Pinpoint the cell where the given text exists, returning its (X, Y) midpoint coordinate. 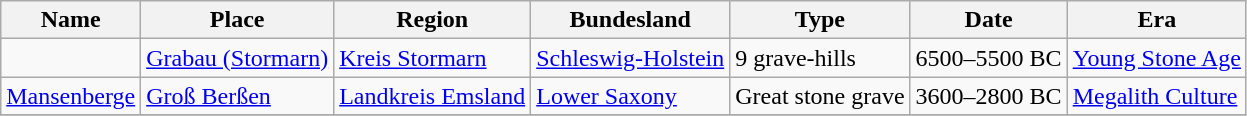
Bundesland (630, 20)
Region (432, 20)
Kreis Stormarn (432, 58)
Great stone grave (820, 96)
Young Stone Age (1156, 58)
Grabau (Stormarn) (238, 58)
6500–5500 BC (988, 58)
Place (238, 20)
Era (1156, 20)
Schleswig-Holstein (630, 58)
Mansenberge (71, 96)
3600–2800 BC (988, 96)
Date (988, 20)
Type (820, 20)
Lower Saxony (630, 96)
Name (71, 20)
9 grave-hills (820, 58)
Megalith Culture (1156, 96)
Landkreis Emsland (432, 96)
Groß Berßen (238, 96)
